Identify which cell holds the provided text, then report its [x, y] central coordinate. 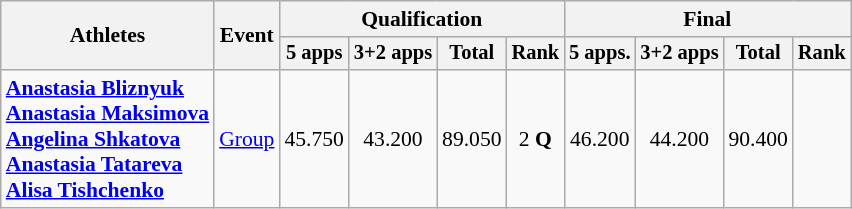
Event [246, 36]
Final [707, 19]
46.200 [600, 139]
43.200 [393, 139]
44.200 [679, 139]
5 apps [314, 54]
89.050 [472, 139]
Qualification [422, 19]
Anastasia BliznyukAnastasia MaksimovaAngelina ShkatovaAnastasia TatarevaAlisa Tishchenko [108, 139]
5 apps. [600, 54]
2 Q [536, 139]
90.400 [758, 139]
45.750 [314, 139]
Athletes [108, 36]
Group [246, 139]
